For the text-containing cell, return its midpoint in [X, Y] coordinate format. 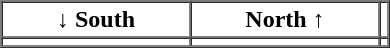
↓ South [96, 20]
North ↑ [284, 20]
